Extract the [X, Y] coordinate from the center of the cell holding the provided text.  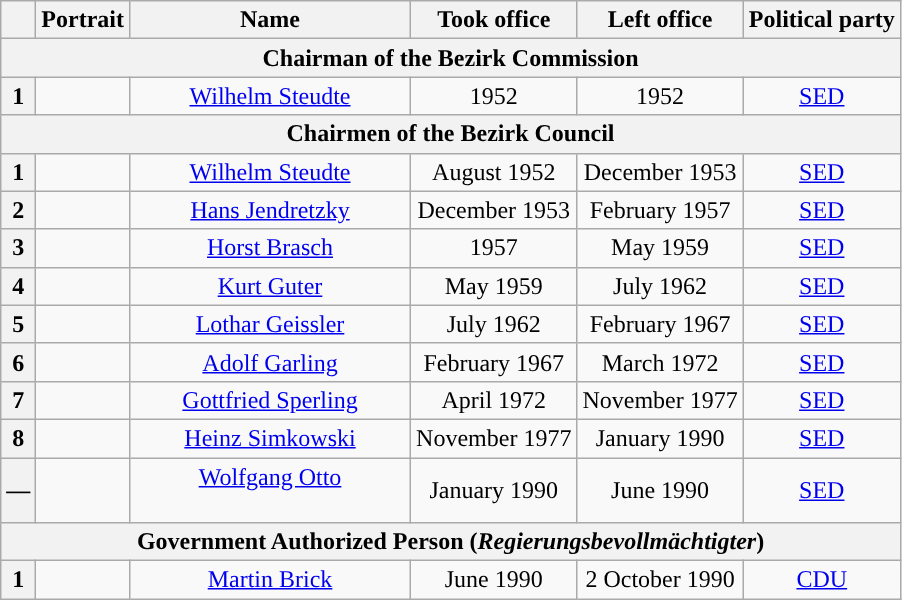
— [18, 490]
Name [270, 20]
7 [18, 400]
Heinz Simkowski [270, 438]
Wolfgang Otto [270, 490]
Government Authorized Person (Regierungsbevollmächtigter) [451, 542]
February 1957 [660, 210]
March 1972 [660, 362]
Martin Brick [270, 580]
Adolf Garling [270, 362]
5 [18, 324]
4 [18, 286]
Took office [494, 20]
Kurt Guter [270, 286]
August 1952 [494, 172]
Gottfried Sperling [270, 400]
3 [18, 248]
Lothar Geissler [270, 324]
April 1972 [494, 400]
6 [18, 362]
Left office [660, 20]
Political party [822, 20]
Chairman of the Bezirk Commission [451, 58]
2 October 1990 [660, 580]
2 [18, 210]
Horst Brasch [270, 248]
CDU [822, 580]
Chairmen of the Bezirk Council [451, 134]
Hans Jendretzky [270, 210]
8 [18, 438]
Portrait [83, 20]
1957 [494, 248]
